Determine the [X, Y] coordinate at the center of the cell enclosing the given text.  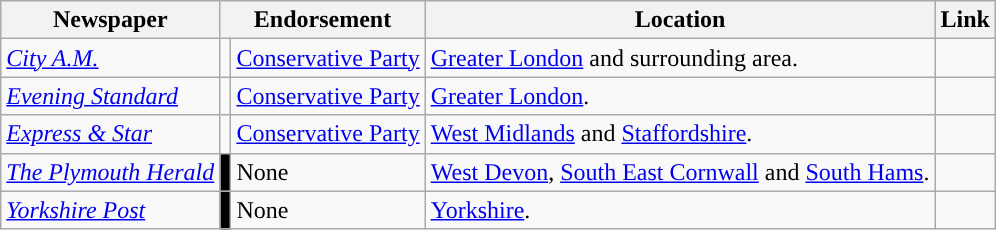
Location [680, 20]
West Midlands and Staffordshire. [680, 134]
Express & Star [110, 134]
Yorkshire. [680, 210]
City A.M. [110, 58]
Link [965, 20]
Evening Standard [110, 96]
Greater London and surrounding area. [680, 58]
West Devon, South East Cornwall and South Hams. [680, 172]
Endorsement [322, 20]
Greater London. [680, 96]
Yorkshire Post [110, 210]
The Plymouth Herald [110, 172]
Newspaper [110, 20]
